Determine the (x, y) coordinate at the center of the cell enclosing the given text.  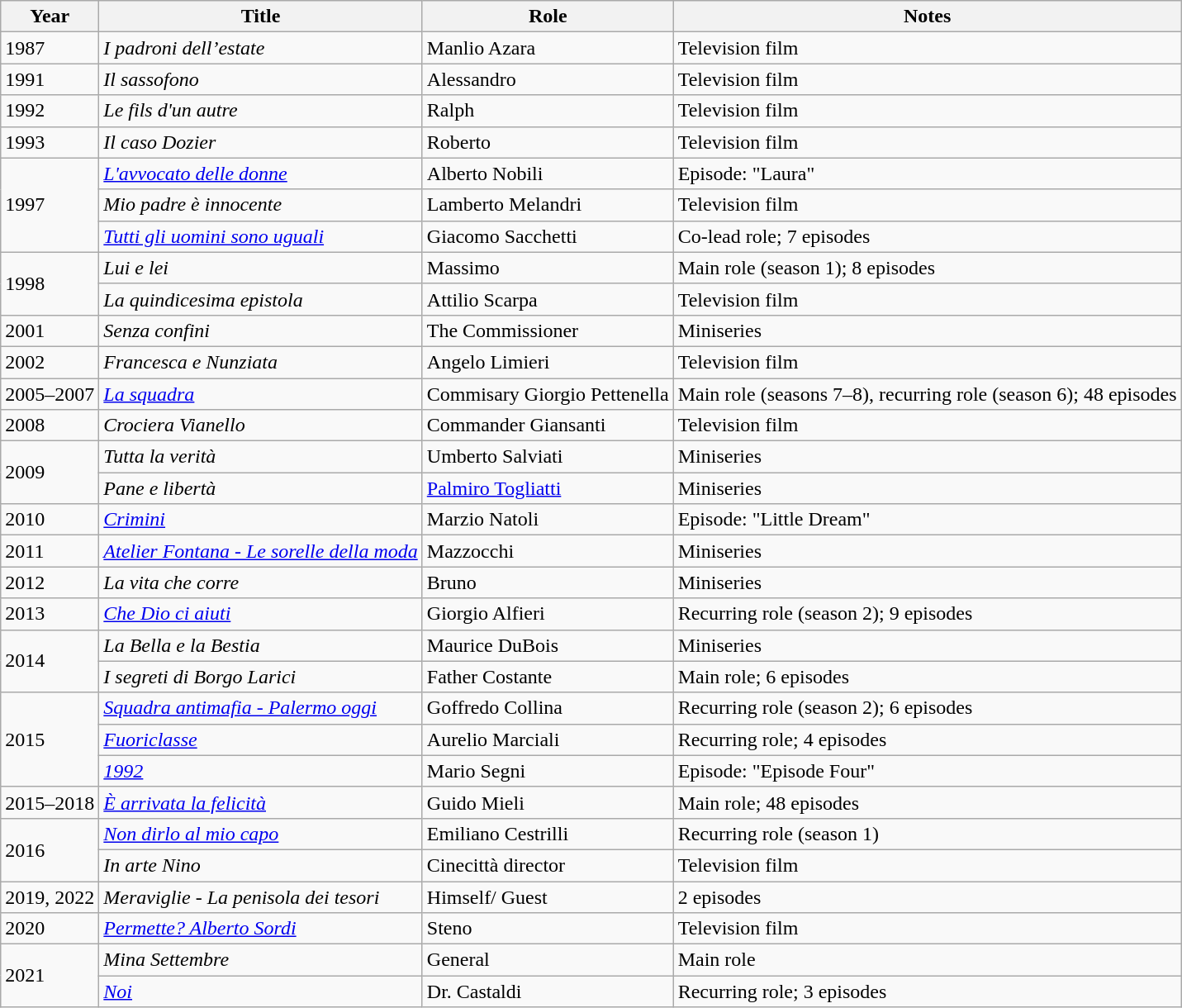
La squadra (261, 394)
Le fils d'un autre (261, 111)
Il sassofono (261, 79)
Tutta la verità (261, 457)
2012 (50, 582)
Giacomo Sacchetti (548, 236)
Episode: "Laura" (927, 174)
Mio padre è innocente (261, 205)
Recurring role; 3 episodes (927, 991)
Francesca e Nunziata (261, 362)
Marzio Natoli (548, 520)
Main role; 6 episodes (927, 677)
1998 (50, 283)
È arrivata la felicità (261, 802)
Lamberto Melandri (548, 205)
Manlio Azara (548, 48)
Dr. Castaldi (548, 991)
In arte Nino (261, 865)
2021 (50, 976)
Umberto Salviati (548, 457)
Fuoriclasse (261, 739)
Mazzocchi (548, 551)
I padroni dell’estate (261, 48)
Recurring role (season 2); 9 episodes (927, 614)
Squadra antimafia - Palermo oggi (261, 708)
2016 (50, 849)
Mario Segni (548, 771)
Il caso Dozier (261, 142)
Che Dio ci aiuti (261, 614)
Episode: "Episode Four" (927, 771)
Angelo Limieri (548, 362)
Main role (season 1); 8 episodes (927, 268)
2008 (50, 426)
Commander Giansanti (548, 426)
General (548, 960)
1993 (50, 142)
Cinecittà director (548, 865)
2001 (50, 330)
2010 (50, 520)
Father Costante (548, 677)
Ralph (548, 111)
Alberto Nobili (548, 174)
2005–2007 (50, 394)
Permette? Alberto Sordi (261, 929)
Commisary Giorgio Pettenella (548, 394)
Main role (seasons 7–8), recurring role (season 6); 48 episodes (927, 394)
Emiliano Cestrilli (548, 834)
Atelier Fontana - Le sorelle della moda (261, 551)
2002 (50, 362)
Main role (927, 960)
Massimo (548, 268)
La quindicesima epistola (261, 299)
Aurelio Marciali (548, 739)
Year (50, 17)
Co-lead role; 7 episodes (927, 236)
Guido Mieli (548, 802)
Pane e libertà (261, 488)
Recurring role; 4 episodes (927, 739)
Meraviglie - La penisola dei tesori (261, 896)
Lui e lei (261, 268)
Role (548, 17)
The Commissioner (548, 330)
Giorgio Alfieri (548, 614)
2013 (50, 614)
2015 (50, 739)
2 episodes (927, 896)
Crimini (261, 520)
Steno (548, 929)
Notes (927, 17)
La vita che corre (261, 582)
2011 (50, 551)
Main role; 48 episodes (927, 802)
1997 (50, 205)
La Bella e la Bestia (261, 645)
Alessandro (548, 79)
Crociera Vianello (261, 426)
Palmiro Togliatti (548, 488)
Recurring role (season 1) (927, 834)
Roberto (548, 142)
1991 (50, 79)
Attilio Scarpa (548, 299)
Noi (261, 991)
Recurring role (season 2); 6 episodes (927, 708)
Episode: "Little Dream" (927, 520)
1987 (50, 48)
2019, 2022 (50, 896)
2015–2018 (50, 802)
Goffredo Collina (548, 708)
Maurice DuBois (548, 645)
Tutti gli uomini sono uguali (261, 236)
Himself/ Guest (548, 896)
Bruno (548, 582)
2009 (50, 473)
L'avvocato delle donne (261, 174)
I segreti di Borgo Larici (261, 677)
2014 (50, 661)
2020 (50, 929)
Title (261, 17)
Non dirlo al mio capo (261, 834)
Senza confini (261, 330)
Mina Settembre (261, 960)
